Provide the [x, y] coordinate of the cell's center where the given text is located.  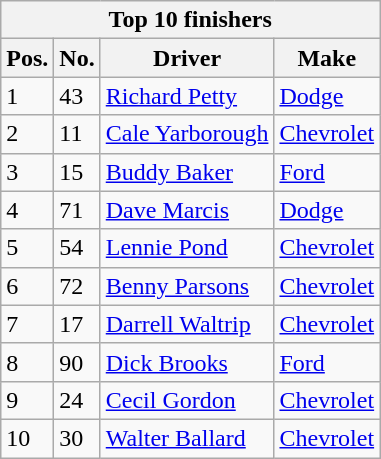
43 [77, 96]
Make [327, 58]
11 [77, 134]
6 [28, 286]
Top 10 finishers [190, 20]
Cecil Gordon [187, 400]
Driver [187, 58]
15 [77, 172]
Buddy Baker [187, 172]
8 [28, 362]
71 [77, 210]
Benny Parsons [187, 286]
No. [77, 58]
3 [28, 172]
Cale Yarborough [187, 134]
5 [28, 248]
72 [77, 286]
Dick Brooks [187, 362]
24 [77, 400]
30 [77, 438]
2 [28, 134]
7 [28, 324]
Darrell Waltrip [187, 324]
17 [77, 324]
54 [77, 248]
10 [28, 438]
Dave Marcis [187, 210]
Pos. [28, 58]
Walter Ballard [187, 438]
Richard Petty [187, 96]
90 [77, 362]
Lennie Pond [187, 248]
9 [28, 400]
4 [28, 210]
1 [28, 96]
